Locate the cell with the specified text and output its [X, Y] center coordinate. 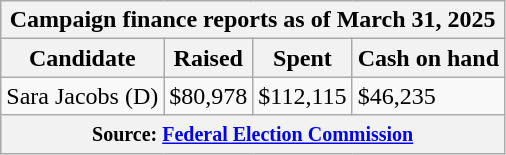
$46,235 [428, 96]
Raised [208, 58]
$112,115 [302, 96]
$80,978 [208, 96]
Sara Jacobs (D) [82, 96]
Spent [302, 58]
Source: Federal Election Commission [253, 134]
Campaign finance reports as of March 31, 2025 [253, 20]
Cash on hand [428, 58]
Candidate [82, 58]
